Capture the cell that displays the provided text and extract its (X, Y) central coordinate. 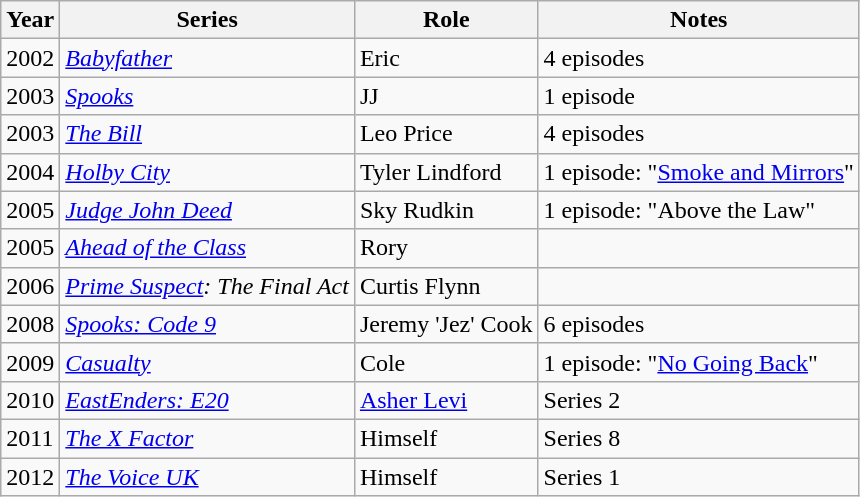
2010 (30, 400)
Holby City (208, 172)
The X Factor (208, 438)
2006 (30, 286)
6 episodes (698, 324)
Casualty (208, 362)
Leo Price (446, 134)
The Voice UK (208, 477)
Prime Suspect: The Final Act (208, 286)
Asher Levi (446, 400)
Sky Rudkin (446, 210)
1 episode (698, 96)
1 episode: "Smoke and Mirrors" (698, 172)
Jeremy 'Jez' Cook (446, 324)
Babyfather (208, 58)
Spooks (208, 96)
Tyler Lindford (446, 172)
Ahead of the Class (208, 248)
Curtis Flynn (446, 286)
Series 1 (698, 477)
Rory (446, 248)
JJ (446, 96)
2009 (30, 362)
Series 2 (698, 400)
2011 (30, 438)
1 episode: "No Going Back" (698, 362)
Series 8 (698, 438)
Year (30, 20)
Notes (698, 20)
2002 (30, 58)
EastEnders: E20 (208, 400)
2012 (30, 477)
Judge John Deed (208, 210)
Cole (446, 362)
Spooks: Code 9 (208, 324)
Series (208, 20)
2008 (30, 324)
The Bill (208, 134)
2004 (30, 172)
Role (446, 20)
Eric (446, 58)
1 episode: "Above the Law" (698, 210)
